Return (x, y) of the center of cell containing provided text 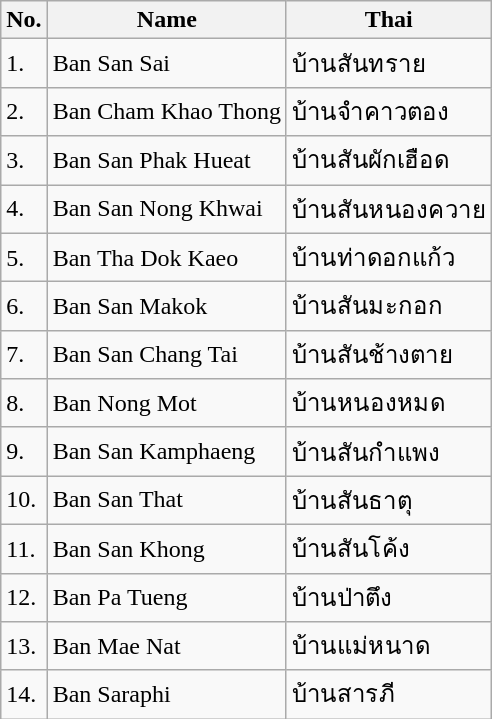
บ้านสันผักเฮือด (388, 160)
Ban San Sai (166, 64)
14. (24, 694)
บ้านท่าดอกแก้ว (388, 258)
Ban San Nong Khwai (166, 208)
บ้านสันธาตุ (388, 500)
1. (24, 64)
5. (24, 258)
Ban Nong Mot (166, 404)
บ้านแม่หนาด (388, 646)
บ้านสันโค้ง (388, 548)
7. (24, 354)
Ban Tha Dok Kaeo (166, 258)
Ban San Khong (166, 548)
12. (24, 598)
6. (24, 306)
บ้านจำคาวตอง (388, 112)
No. (24, 20)
Ban Mae Nat (166, 646)
Ban San That (166, 500)
Ban San Chang Tai (166, 354)
บ้านสารภี (388, 694)
8. (24, 404)
10. (24, 500)
บ้านสันกำแพง (388, 452)
Ban San Phak Hueat (166, 160)
Name (166, 20)
Ban San Makok (166, 306)
Ban Saraphi (166, 694)
11. (24, 548)
Ban Cham Khao Thong (166, 112)
3. (24, 160)
Thai (388, 20)
Ban Pa Tueng (166, 598)
Ban San Kamphaeng (166, 452)
บ้านสันหนองควาย (388, 208)
บ้านหนองหมด (388, 404)
13. (24, 646)
บ้านสันมะกอก (388, 306)
4. (24, 208)
บ้านสันทราย (388, 64)
บ้านป่าตึง (388, 598)
บ้านสันช้างตาย (388, 354)
2. (24, 112)
9. (24, 452)
